Search for the cell housing the specified text and yield its (X, Y) center coordinate. 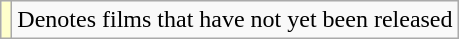
Denotes films that have not yet been released (235, 20)
